Return [X, Y] of the center of cell containing provided text 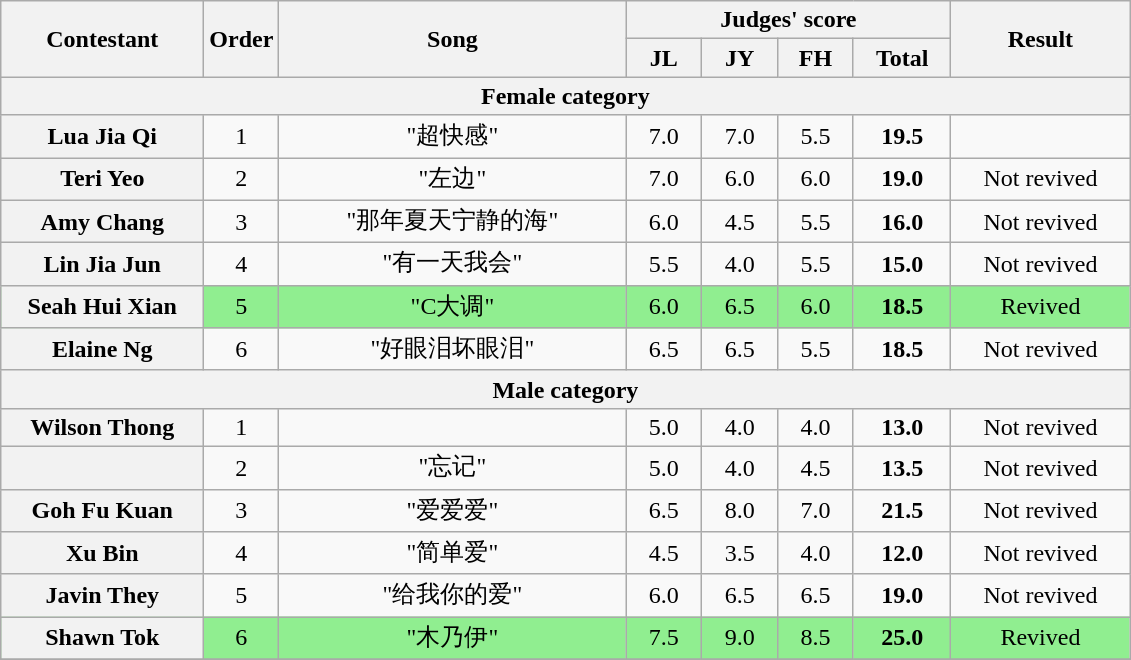
16.0 [902, 222]
Female category [566, 96]
Shawn Tok [102, 638]
12.0 [902, 554]
7.5 [664, 638]
"爱爱爱" [452, 510]
Goh Fu Kuan [102, 510]
"有一天我会" [452, 264]
Total [902, 58]
Lin Jia Jun [102, 264]
8.0 [740, 510]
"C大调" [452, 306]
Wilson Thong [102, 427]
13.0 [902, 427]
"木乃伊" [452, 638]
Javin They [102, 596]
8.5 [816, 638]
Lua Jia Qi [102, 136]
25.0 [902, 638]
Teri Yeo [102, 180]
"简单爱" [452, 554]
JL [664, 58]
9.0 [740, 638]
FH [816, 58]
Contestant [102, 39]
"超快感" [452, 136]
21.5 [902, 510]
Amy Chang [102, 222]
3.5 [740, 554]
Seah Hui Xian [102, 306]
"好眼泪坏眼泪" [452, 350]
Judges' score [788, 20]
Xu Bin [102, 554]
Result [1040, 39]
13.5 [902, 468]
19.5 [902, 136]
Song [452, 39]
"忘记" [452, 468]
"给我你的爱" [452, 596]
"左边" [452, 180]
"那年夏天宁静的海" [452, 222]
Male category [566, 389]
JY [740, 58]
15.0 [902, 264]
Order [242, 39]
Elaine Ng [102, 350]
